Find where the given text appears and provide that cell's center as (X, Y) coordinate. 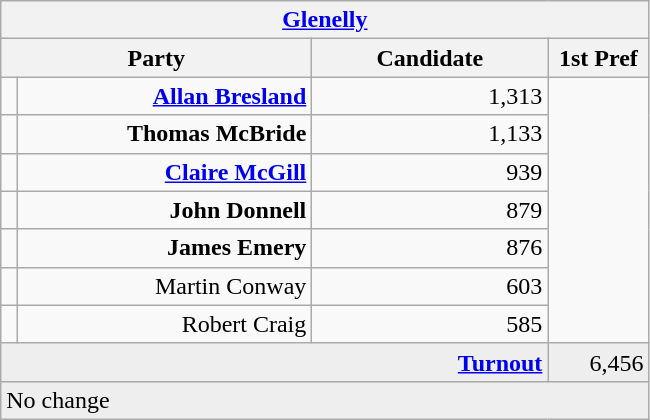
Thomas McBride (165, 134)
Candidate (430, 58)
1,133 (430, 134)
939 (430, 172)
603 (430, 286)
Party (156, 58)
James Emery (165, 248)
879 (430, 210)
1st Pref (598, 58)
585 (430, 324)
John Donnell (165, 210)
1,313 (430, 96)
Glenelly (325, 20)
Claire McGill (165, 172)
876 (430, 248)
Allan Bresland (165, 96)
Robert Craig (165, 324)
Turnout (274, 362)
Martin Conway (165, 286)
No change (325, 400)
6,456 (598, 362)
